Scan for the cell matching the given text and deliver its [x, y] coordinate at center. 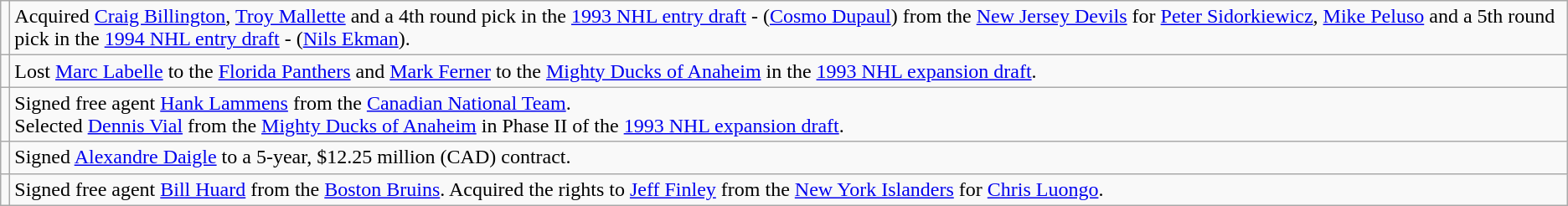
Signed Alexandre Daigle to a 5-year, $12.25 million (CAD) contract. [789, 157]
Lost Marc Labelle to the Florida Panthers and Mark Ferner to the Mighty Ducks of Anaheim in the 1993 NHL expansion draft. [789, 71]
Signed free agent Bill Huard from the Boston Bruins. Acquired the rights to Jeff Finley from the New York Islanders for Chris Luongo. [789, 189]
